Return [X, Y] of the center of cell containing provided text 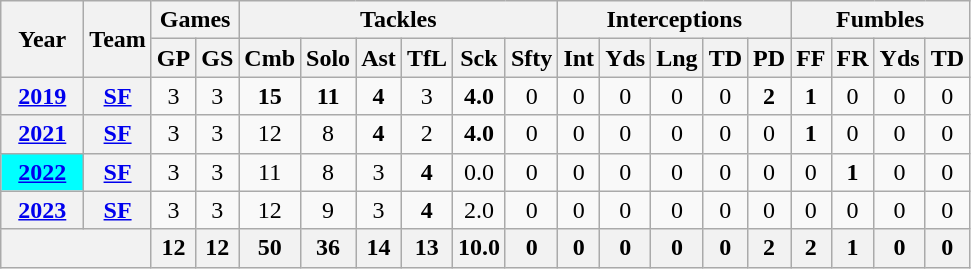
Tackles [398, 20]
2022 [42, 172]
50 [270, 248]
2019 [42, 96]
Solo [328, 58]
Lng [677, 58]
0.0 [478, 172]
FR [852, 58]
14 [379, 248]
13 [426, 248]
36 [328, 248]
Team [118, 39]
FF [811, 58]
Games [194, 20]
2021 [42, 134]
Sck [478, 58]
GP [173, 58]
Interceptions [674, 20]
Year [42, 39]
Cmb [270, 58]
PD [770, 58]
TfL [426, 58]
2.0 [478, 210]
Ast [379, 58]
Sfty [531, 58]
Fumbles [880, 20]
Int [579, 58]
GS [218, 58]
2023 [42, 210]
9 [328, 210]
10.0 [478, 248]
15 [270, 96]
